Determine the [x, y] coordinate at the center of the cell enclosing the given text.  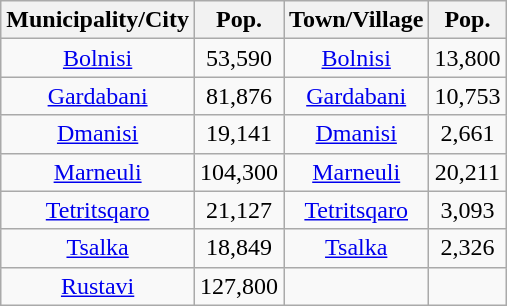
21,127 [238, 210]
10,753 [468, 96]
Town/Village [356, 20]
2,326 [468, 248]
127,800 [238, 286]
18,849 [238, 248]
53,590 [238, 58]
20,211 [468, 172]
104,300 [238, 172]
13,800 [468, 58]
Rustavi [98, 286]
81,876 [238, 96]
Municipality/City [98, 20]
2,661 [468, 134]
19,141 [238, 134]
3,093 [468, 210]
